Capture the cell that displays the provided text and extract its [x, y] central coordinate. 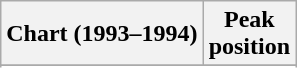
Peakposition [249, 34]
Chart (1993–1994) [102, 34]
